Provide the [X, Y] coordinate of the cell's center where the given text is located.  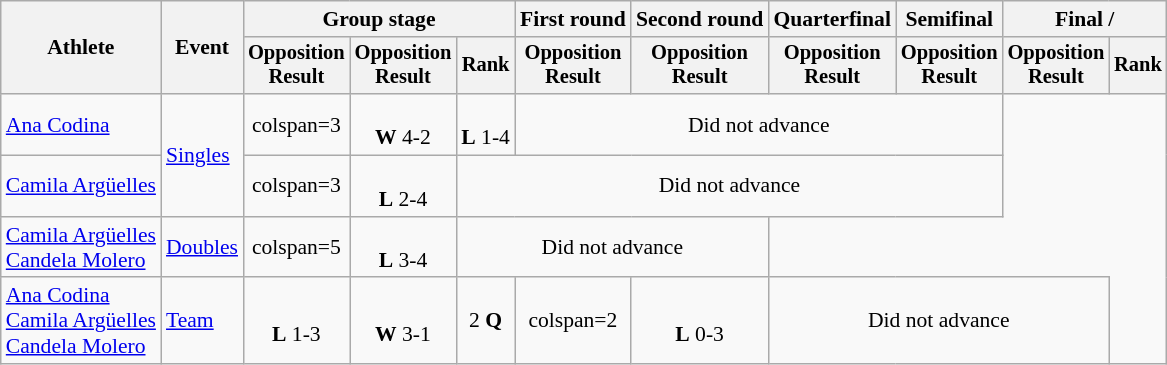
Camila ArgüellesCandela Molero [81, 248]
Event [202, 48]
L 1-4 [486, 124]
Semifinal [950, 19]
L 0-3 [700, 322]
W 4-2 [404, 124]
2 Q [486, 322]
L 2-4 [404, 186]
Athlete [81, 48]
Second round [700, 19]
W 3-1 [404, 322]
Doubles [202, 248]
Ana CodinaCamila ArgüellesCandela Molero [81, 322]
Quarterfinal [832, 19]
colspan=5 [296, 248]
L 1-3 [296, 322]
Singles [202, 155]
L 3-4 [404, 248]
Team [202, 322]
Ana Codina [81, 124]
First round [573, 19]
Final / [1085, 19]
Camila Argüelles [81, 186]
Group stage [379, 19]
colspan=2 [573, 322]
